Extract the [X, Y] coordinate from the center of the cell holding the provided text.  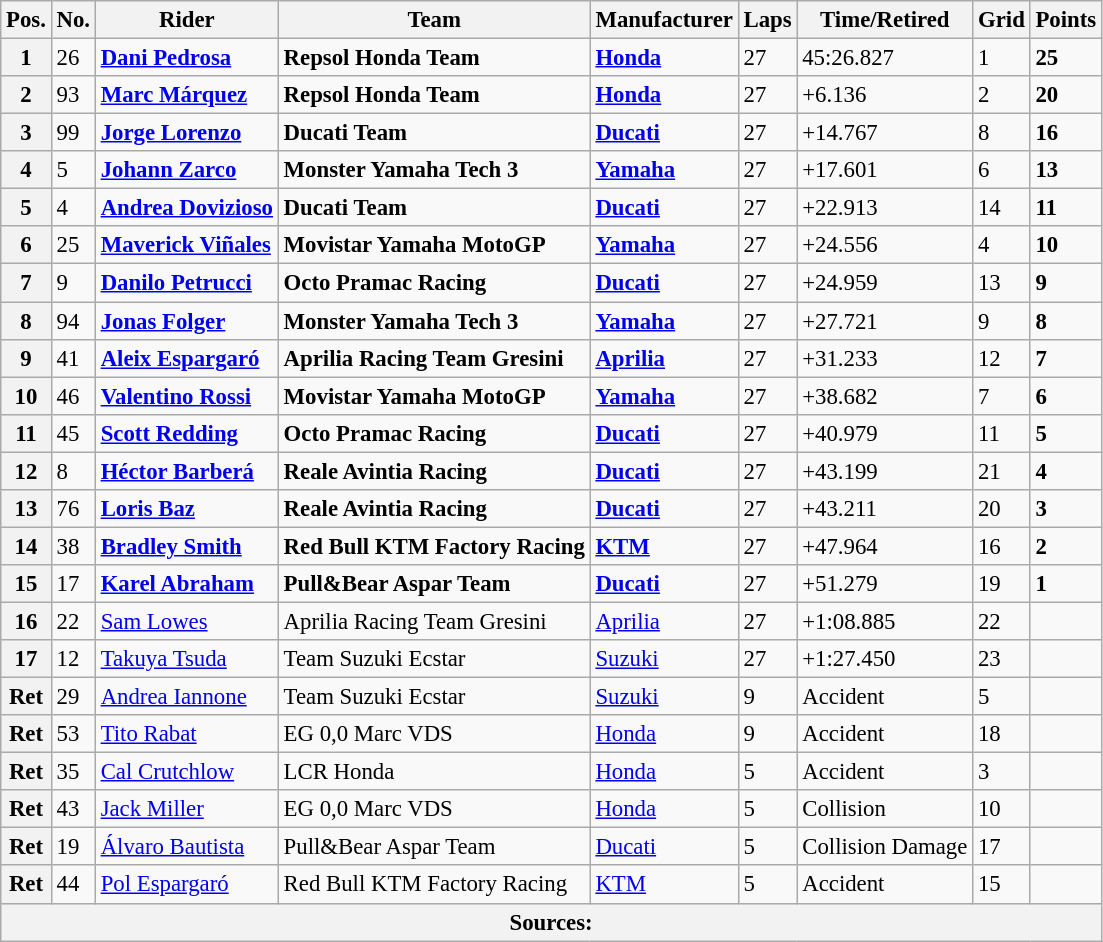
+24.556 [885, 245]
+24.959 [885, 283]
46 [73, 396]
Sam Lowes [186, 621]
Laps [768, 20]
Jack Miller [186, 809]
+14.767 [885, 133]
Pos. [26, 20]
Scott Redding [186, 433]
Team [434, 20]
+40.979 [885, 433]
44 [73, 885]
Loris Baz [186, 509]
+43.199 [885, 471]
Sources: [552, 922]
+43.211 [885, 509]
Andrea Iannone [186, 697]
+47.964 [885, 546]
+6.136 [885, 95]
29 [73, 697]
Rider [186, 20]
Marc Márquez [186, 95]
41 [73, 358]
Danilo Petrucci [186, 283]
Jorge Lorenzo [186, 133]
26 [73, 58]
99 [73, 133]
Cal Crutchlow [186, 772]
Grid [1002, 20]
Valentino Rossi [186, 396]
18 [1002, 734]
94 [73, 321]
+38.682 [885, 396]
Time/Retired [885, 20]
+1:27.450 [885, 659]
21 [1002, 471]
Bradley Smith [186, 546]
LCR Honda [434, 772]
53 [73, 734]
35 [73, 772]
Johann Zarco [186, 170]
93 [73, 95]
45 [73, 433]
Maverick Viñales [186, 245]
+51.279 [885, 584]
+22.913 [885, 208]
Manufacturer [664, 20]
Tito Rabat [186, 734]
Héctor Barberá [186, 471]
Karel Abraham [186, 584]
Dani Pedrosa [186, 58]
Jonas Folger [186, 321]
No. [73, 20]
38 [73, 546]
+31.233 [885, 358]
76 [73, 509]
23 [1002, 659]
45:26.827 [885, 58]
Aleix Espargaró [186, 358]
Álvaro Bautista [186, 847]
43 [73, 809]
Points [1066, 20]
+27.721 [885, 321]
+1:08.885 [885, 621]
Collision Damage [885, 847]
Pol Espargaró [186, 885]
Andrea Dovizioso [186, 208]
Collision [885, 809]
+17.601 [885, 170]
Takuya Tsuda [186, 659]
